Locate the cell with the specified text and output its [X, Y] center coordinate. 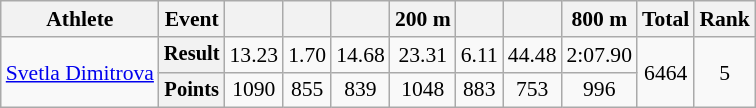
Athlete [80, 19]
800 m [600, 19]
6.11 [480, 55]
14.68 [360, 55]
Rank [724, 19]
23.31 [423, 55]
1048 [423, 90]
Points [192, 90]
5 [724, 72]
839 [360, 90]
200 m [423, 19]
1.70 [307, 55]
996 [600, 90]
Svetla Dimitrova [80, 72]
2:07.90 [600, 55]
855 [307, 90]
44.48 [532, 55]
Event [192, 19]
6464 [666, 72]
753 [532, 90]
Result [192, 55]
Total [666, 19]
1090 [254, 90]
13.23 [254, 55]
883 [480, 90]
